Scan for the cell matching the given text and deliver its (X, Y) coordinate at center. 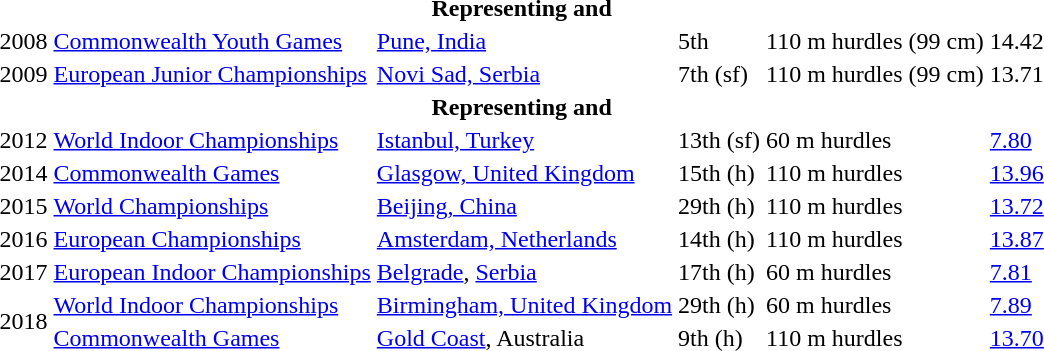
Commonwealth Games (212, 173)
14th (h) (720, 239)
Beijing, China (524, 206)
7th (sf) (720, 74)
Commonwealth Youth Games (212, 41)
15th (h) (720, 173)
Novi Sad, Serbia (524, 74)
5th (720, 41)
17th (h) (720, 272)
World Championships (212, 206)
Istanbul, Turkey (524, 140)
European Indoor Championships (212, 272)
European Championships (212, 239)
13th (sf) (720, 140)
Birmingham, United Kingdom (524, 305)
Glasgow, United Kingdom (524, 173)
Pune, India (524, 41)
European Junior Championships (212, 74)
Amsterdam, Netherlands (524, 239)
Belgrade, Serbia (524, 272)
